Locate the cell with the specified text and output its [x, y] center coordinate. 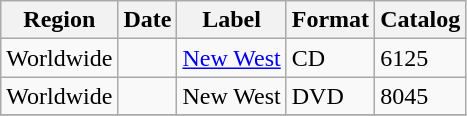
Date [148, 20]
Catalog [420, 20]
Format [330, 20]
CD [330, 58]
Region [60, 20]
Label [232, 20]
DVD [330, 96]
8045 [420, 96]
6125 [420, 58]
